Capture the cell that displays the provided text and extract its (X, Y) central coordinate. 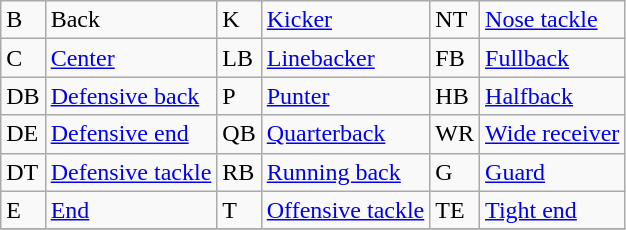
P (239, 96)
WR (455, 134)
Punter (346, 96)
TE (455, 210)
Quarterback (346, 134)
Back (131, 20)
Nose tackle (552, 20)
LB (239, 58)
End (131, 210)
Offensive tackle (346, 210)
T (239, 210)
K (239, 20)
DT (23, 172)
Center (131, 58)
Defensive tackle (131, 172)
Halfback (552, 96)
FB (455, 58)
Guard (552, 172)
DE (23, 134)
HB (455, 96)
NT (455, 20)
E (23, 210)
QB (239, 134)
Fullback (552, 58)
Linebacker (346, 58)
G (455, 172)
Kicker (346, 20)
C (23, 58)
Wide receiver (552, 134)
Tight end (552, 210)
B (23, 20)
RB (239, 172)
DB (23, 96)
Defensive end (131, 134)
Defensive back (131, 96)
Running back (346, 172)
